Output the [x, y] coordinate of the center of the cell containing the given text.  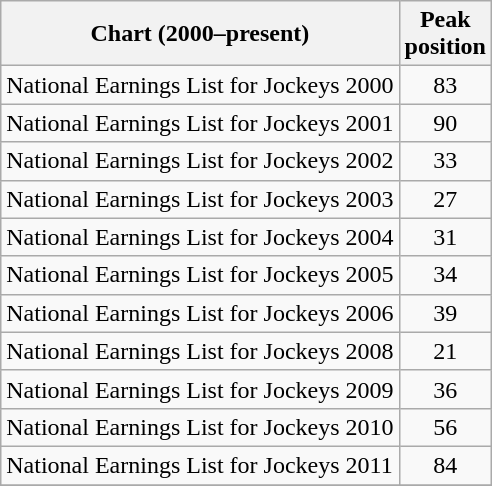
National Earnings List for Jockeys 2010 [200, 427]
Peakposition [445, 34]
31 [445, 237]
36 [445, 389]
National Earnings List for Jockeys 2002 [200, 161]
National Earnings List for Jockeys 2006 [200, 313]
Chart (2000–present) [200, 34]
National Earnings List for Jockeys 2009 [200, 389]
National Earnings List for Jockeys 2005 [200, 275]
National Earnings List for Jockeys 2011 [200, 465]
34 [445, 275]
21 [445, 351]
39 [445, 313]
56 [445, 427]
33 [445, 161]
National Earnings List for Jockeys 2008 [200, 351]
90 [445, 123]
National Earnings List for Jockeys 2003 [200, 199]
National Earnings List for Jockeys 2001 [200, 123]
84 [445, 465]
National Earnings List for Jockeys 2004 [200, 237]
27 [445, 199]
83 [445, 85]
National Earnings List for Jockeys 2000 [200, 85]
